Find where the given text appears and provide that cell's center as (X, Y) coordinate. 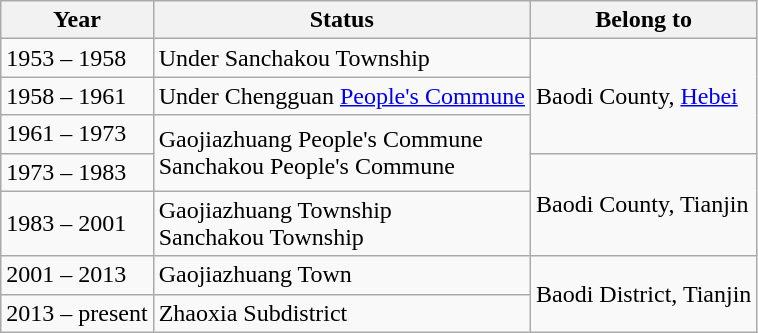
2001 – 2013 (77, 275)
1953 – 1958 (77, 58)
Baodi County, Hebei (643, 96)
Year (77, 20)
Zhaoxia Subdistrict (342, 313)
Under Sanchakou Township (342, 58)
Gaojiazhuang People's CommuneSanchakou People's Commune (342, 153)
Under Chengguan People's Commune (342, 96)
1973 – 1983 (77, 172)
1961 – 1973 (77, 134)
Baodi County, Tianjin (643, 204)
Baodi District, Tianjin (643, 294)
Gaojiazhuang TownshipSanchakou Township (342, 224)
1958 – 1961 (77, 96)
1983 – 2001 (77, 224)
2013 – present (77, 313)
Belong to (643, 20)
Gaojiazhuang Town (342, 275)
Status (342, 20)
